Pinpoint the cell where the given text exists, returning its [x, y] midpoint coordinate. 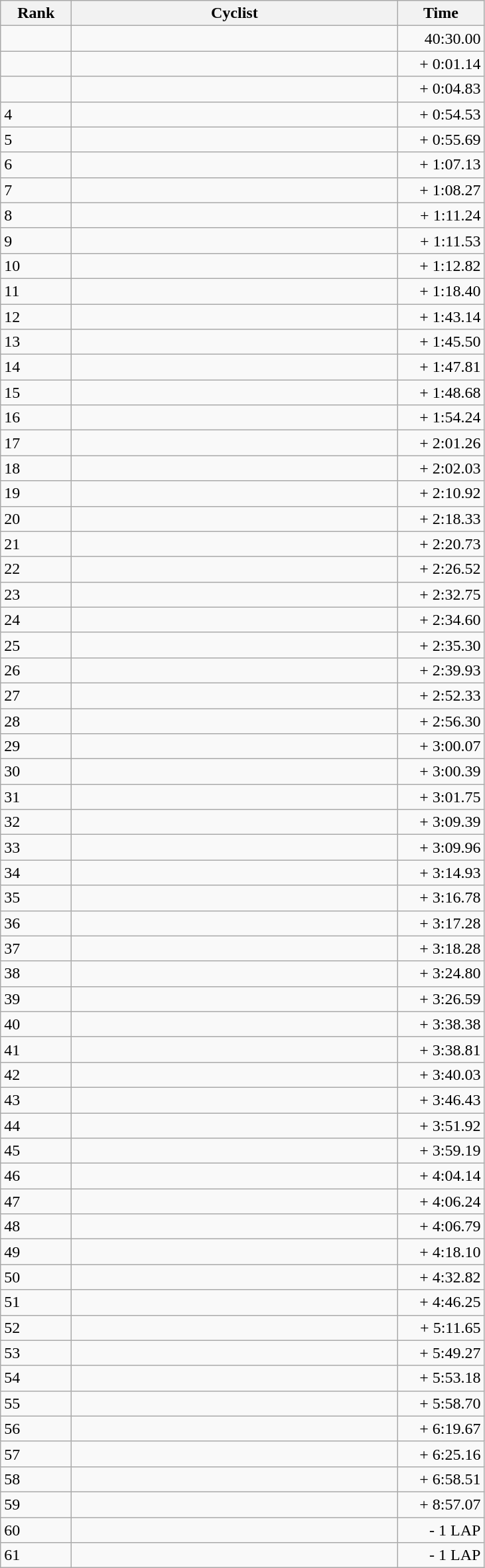
+ 2:02.03 [441, 468]
59 [36, 1504]
21 [36, 544]
+ 2:56.30 [441, 721]
+ 2:35.30 [441, 645]
25 [36, 645]
8 [36, 215]
41 [36, 1049]
38 [36, 974]
34 [36, 873]
17 [36, 443]
46 [36, 1176]
7 [36, 190]
33 [36, 847]
+ 1:08.27 [441, 190]
+ 4:46.25 [441, 1302]
+ 0:04.83 [441, 89]
50 [36, 1277]
48 [36, 1227]
+ 1:12.82 [441, 266]
60 [36, 1529]
10 [36, 266]
58 [36, 1479]
+ 0:55.69 [441, 139]
+ 3:59.19 [441, 1151]
30 [36, 772]
+ 3:38.38 [441, 1024]
28 [36, 721]
22 [36, 569]
+ 6:25.16 [441, 1454]
+ 3:46.43 [441, 1100]
+ 1:45.50 [441, 342]
+ 3:17.28 [441, 923]
55 [36, 1403]
54 [36, 1378]
+ 3:09.96 [441, 847]
Cyclist [235, 13]
+ 6:19.67 [441, 1429]
44 [36, 1126]
+ 6:58.51 [441, 1479]
36 [36, 923]
12 [36, 317]
+ 3:51.92 [441, 1126]
6 [36, 165]
19 [36, 493]
+ 5:53.18 [441, 1378]
+ 2:52.33 [441, 695]
47 [36, 1201]
61 [36, 1555]
40 [36, 1024]
+ 5:58.70 [441, 1403]
42 [36, 1075]
+ 2:32.75 [441, 594]
13 [36, 342]
Rank [36, 13]
26 [36, 670]
32 [36, 822]
+ 8:57.07 [441, 1504]
57 [36, 1454]
31 [36, 797]
29 [36, 746]
+ 1:11.24 [441, 215]
20 [36, 519]
+ 3:09.39 [441, 822]
+ 0:54.53 [441, 114]
45 [36, 1151]
15 [36, 392]
37 [36, 948]
11 [36, 291]
+ 3:26.59 [441, 999]
+ 3:14.93 [441, 873]
49 [36, 1252]
+ 3:24.80 [441, 974]
18 [36, 468]
+ 5:49.27 [441, 1353]
+ 4:06.79 [441, 1227]
+ 1:18.40 [441, 291]
56 [36, 1429]
+ 2:01.26 [441, 443]
40:30.00 [441, 39]
+ 3:40.03 [441, 1075]
23 [36, 594]
+ 0:01.14 [441, 64]
+ 3:01.75 [441, 797]
27 [36, 695]
+ 1:48.68 [441, 392]
+ 3:00.39 [441, 772]
+ 4:18.10 [441, 1252]
+ 1:07.13 [441, 165]
53 [36, 1353]
24 [36, 620]
51 [36, 1302]
14 [36, 367]
+ 2:39.93 [441, 670]
+ 3:16.78 [441, 898]
+ 4:32.82 [441, 1277]
16 [36, 418]
+ 1:54.24 [441, 418]
+ 3:18.28 [441, 948]
+ 2:20.73 [441, 544]
5 [36, 139]
4 [36, 114]
39 [36, 999]
43 [36, 1100]
+ 4:04.14 [441, 1176]
52 [36, 1328]
+ 2:26.52 [441, 569]
+ 2:10.92 [441, 493]
35 [36, 898]
+ 1:47.81 [441, 367]
+ 1:43.14 [441, 317]
+ 3:00.07 [441, 746]
+ 2:34.60 [441, 620]
+ 2:18.33 [441, 519]
+ 3:38.81 [441, 1049]
+ 1:11.53 [441, 240]
+ 4:06.24 [441, 1201]
9 [36, 240]
Time [441, 13]
+ 5:11.65 [441, 1328]
